Capture the cell that displays the provided text and extract its (x, y) central coordinate. 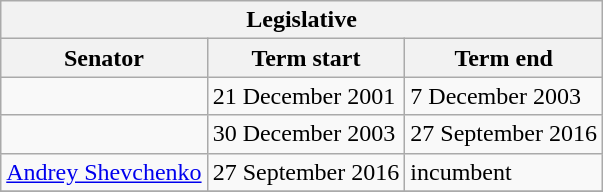
Term end (504, 58)
7 December 2003 (504, 96)
Legislative (302, 20)
Term start (306, 58)
30 December 2003 (306, 134)
incumbent (504, 172)
Andrey Shevchenko (104, 172)
21 December 2001 (306, 96)
Senator (104, 58)
